Pinpoint the cell where the given text exists, returning its [x, y] midpoint coordinate. 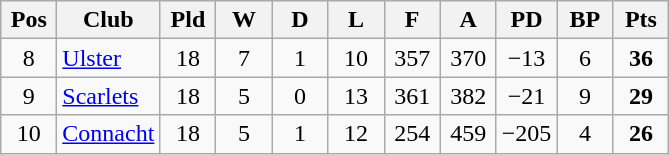
W [244, 20]
PD [526, 20]
36 [641, 58]
Pld [188, 20]
7 [244, 58]
4 [585, 134]
361 [412, 96]
Connacht [108, 134]
Scarlets [108, 96]
−21 [526, 96]
459 [468, 134]
Ulster [108, 58]
254 [412, 134]
26 [641, 134]
Pos [29, 20]
8 [29, 58]
0 [300, 96]
13 [356, 96]
A [468, 20]
F [412, 20]
−205 [526, 134]
L [356, 20]
357 [412, 58]
370 [468, 58]
12 [356, 134]
382 [468, 96]
BP [585, 20]
Pts [641, 20]
29 [641, 96]
6 [585, 58]
Club [108, 20]
D [300, 20]
−13 [526, 58]
